From the cell containing the given text, extract its center point as (x, y) coordinate. 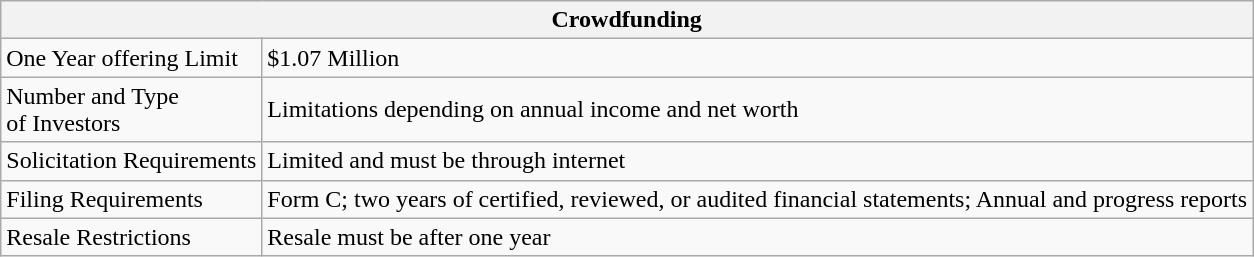
One Year offering Limit (132, 58)
Number and Typeof Investors (132, 110)
Limitations depending on annual income and net worth (758, 110)
Resale must be after one year (758, 237)
Form C; two years of certified, reviewed, or audited financial statements; Annual and progress reports (758, 199)
Limited and must be through internet (758, 161)
Solicitation Requirements (132, 161)
Crowdfunding (627, 20)
Filing Requirements (132, 199)
$1.07 Million (758, 58)
Resale Restrictions (132, 237)
